Return the [x, y] coordinate for the center point of the cell that contains the specified text.  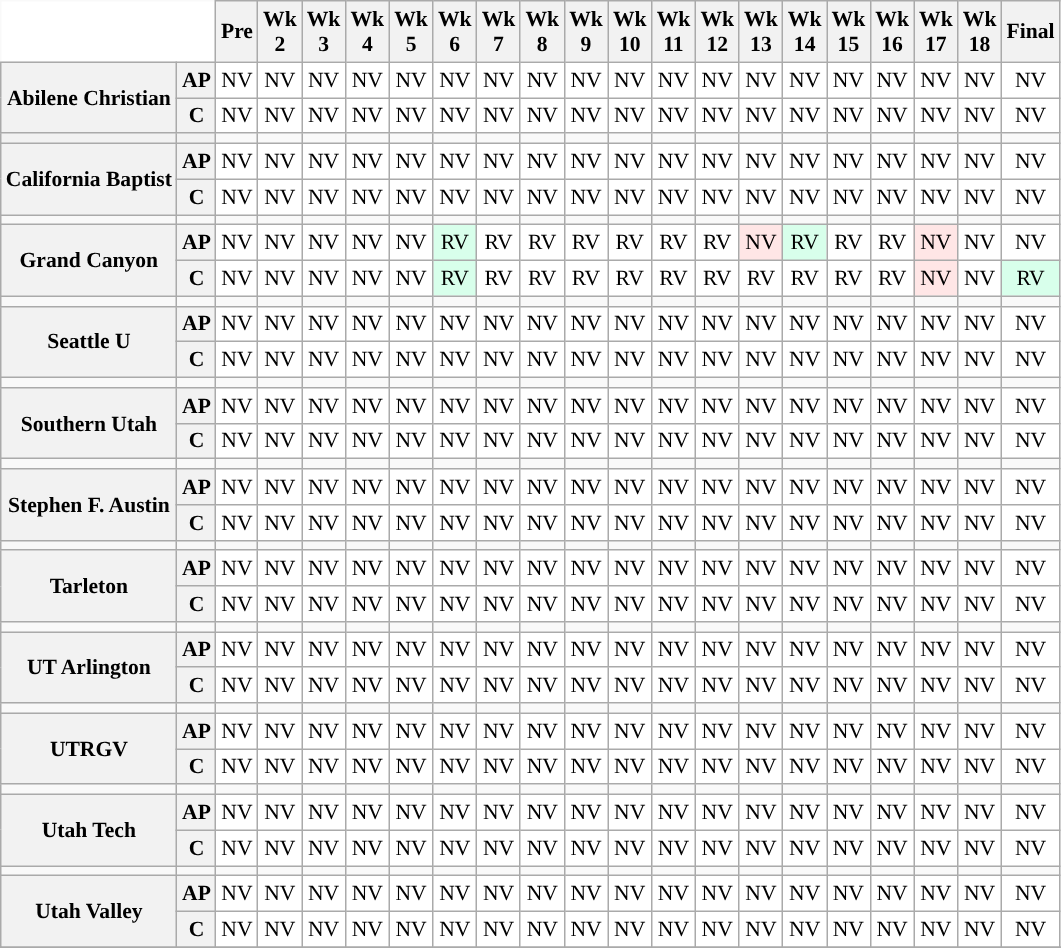
Wk7 [499, 32]
Wk18 [980, 32]
Wk13 [761, 32]
Final [1030, 32]
Grand Canyon [89, 260]
UTRGV [89, 748]
Wk4 [367, 32]
Wk2 [280, 32]
Pre [237, 32]
Southern Utah [89, 424]
Utah Valley [89, 912]
Wk11 [674, 32]
Wk16 [892, 32]
Wk15 [849, 32]
Wk9 [586, 32]
UT Arlington [89, 668]
Tarleton [89, 586]
Wk12 [717, 32]
Wk8 [542, 32]
Utah Tech [89, 830]
Wk5 [411, 32]
Wk3 [324, 32]
Abilene Christian [89, 98]
Seattle U [89, 342]
Wk6 [455, 32]
California Baptist [89, 180]
Stephen F. Austin [89, 504]
Wk17 [936, 32]
Wk10 [630, 32]
Wk14 [805, 32]
